Scan for the cell matching the given text and deliver its (x, y) coordinate at center. 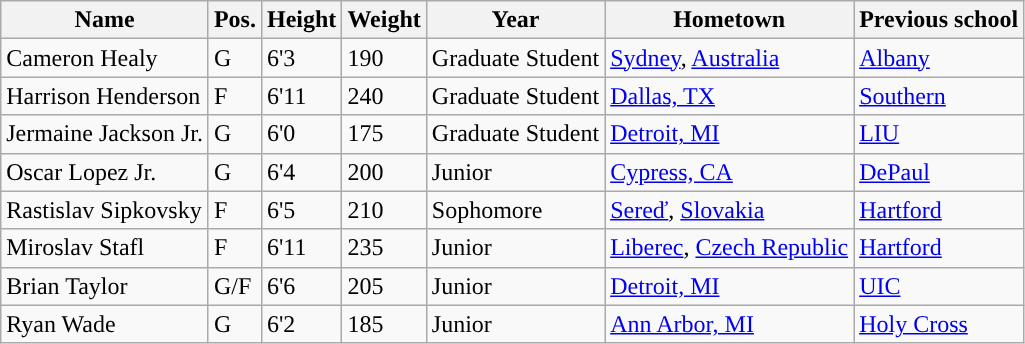
Height (301, 20)
Previous school (939, 20)
Year (515, 20)
Cypress, CA (730, 172)
235 (384, 248)
Jermaine Jackson Jr. (105, 134)
Albany (939, 58)
Harrison Henderson (105, 96)
190 (384, 58)
Sereď, Slovakia (730, 210)
210 (384, 210)
175 (384, 134)
6'5 (301, 210)
Oscar Lopez Jr. (105, 172)
G/F (234, 286)
6'2 (301, 324)
DePaul (939, 172)
185 (384, 324)
240 (384, 96)
6'3 (301, 58)
Pos. (234, 20)
205 (384, 286)
Hometown (730, 20)
Liberec, Czech Republic (730, 248)
Ryan Wade (105, 324)
Name (105, 20)
LIU (939, 134)
UIC (939, 286)
6'6 (301, 286)
Miroslav Stafl (105, 248)
Southern (939, 96)
Brian Taylor (105, 286)
6'0 (301, 134)
Sydney, Australia (730, 58)
Dallas, TX (730, 96)
Ann Arbor, MI (730, 324)
Sophomore (515, 210)
Cameron Healy (105, 58)
200 (384, 172)
Weight (384, 20)
Rastislav Sipkovsky (105, 210)
6'4 (301, 172)
Holy Cross (939, 324)
